Return the [X, Y] coordinate for the center point of the cell that contains the specified text.  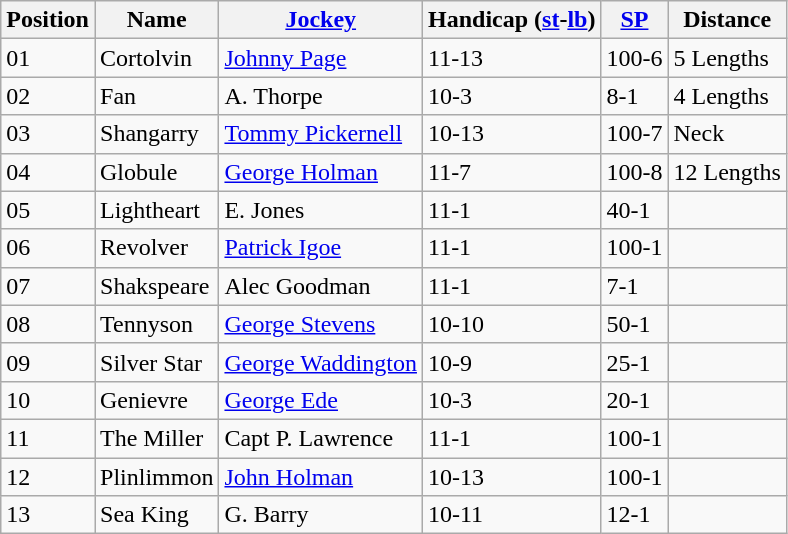
A. Thorpe [321, 96]
Handicap (st-lb) [511, 20]
10 [48, 400]
Silver Star [156, 362]
13 [48, 515]
Jockey [321, 20]
Lightheart [156, 210]
10-11 [511, 515]
Cortolvin [156, 58]
04 [48, 172]
John Holman [321, 477]
02 [48, 96]
09 [48, 362]
25-1 [634, 362]
Shangarry [156, 134]
Shakspeare [156, 286]
Alec Goodman [321, 286]
06 [48, 248]
40-1 [634, 210]
Patrick Igoe [321, 248]
Capt P. Lawrence [321, 438]
8-1 [634, 96]
100-7 [634, 134]
05 [48, 210]
11-13 [511, 58]
Johnny Page [321, 58]
12 Lengths [727, 172]
50-1 [634, 324]
4 Lengths [727, 96]
100-8 [634, 172]
03 [48, 134]
20-1 [634, 400]
Position [48, 20]
5 Lengths [727, 58]
George Ede [321, 400]
11-7 [511, 172]
10-9 [511, 362]
10-10 [511, 324]
7-1 [634, 286]
George Waddington [321, 362]
E. Jones [321, 210]
12 [48, 477]
12-1 [634, 515]
G. Barry [321, 515]
Neck [727, 134]
Fan [156, 96]
Distance [727, 20]
Tommy Pickernell [321, 134]
Genievre [156, 400]
George Holman [321, 172]
Sea King [156, 515]
Globule [156, 172]
Tennyson [156, 324]
08 [48, 324]
George Stevens [321, 324]
Name [156, 20]
11 [48, 438]
01 [48, 58]
Revolver [156, 248]
SP [634, 20]
100-6 [634, 58]
Plinlimmon [156, 477]
The Miller [156, 438]
07 [48, 286]
